Determine the [X, Y] coordinate at the center of the cell enclosing the given text.  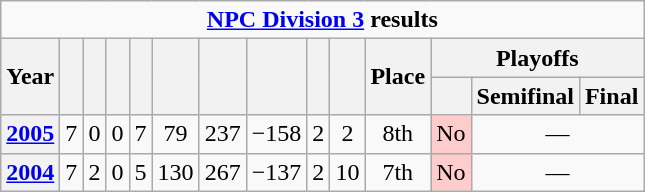
130 [176, 172]
2004 [30, 172]
Place [398, 77]
Final [611, 96]
NPC Division 3 results [322, 20]
10 [348, 172]
Semifinal [525, 96]
Playoffs [538, 58]
237 [222, 134]
−158 [276, 134]
Year [30, 77]
79 [176, 134]
8th [398, 134]
7th [398, 172]
267 [222, 172]
5 [140, 172]
−137 [276, 172]
2005 [30, 134]
